Return the (x, y) coordinate for the center point of the cell that contains the specified text.  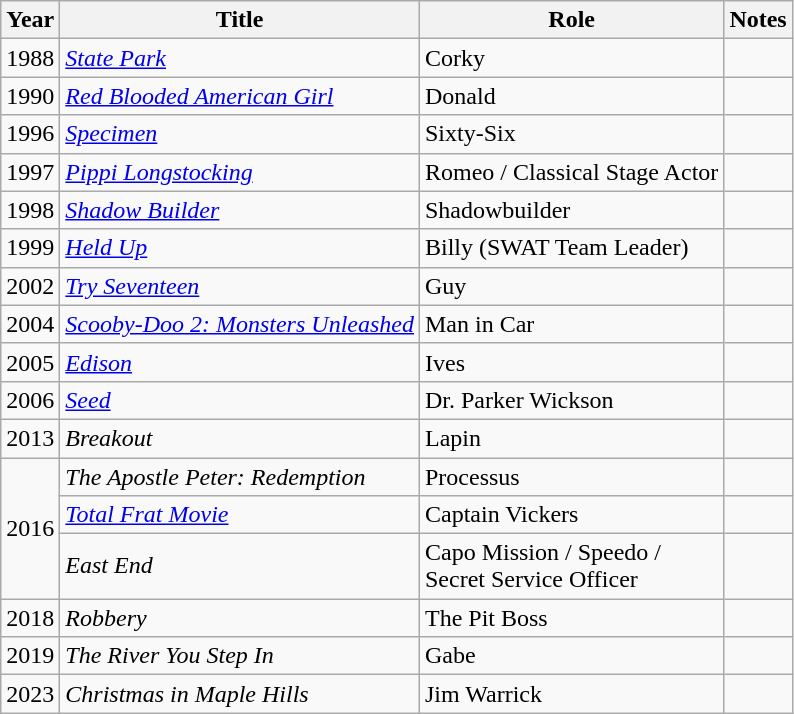
Captain Vickers (571, 515)
Romeo / Classical Stage Actor (571, 172)
Corky (571, 58)
Processus (571, 477)
Guy (571, 286)
Edison (240, 362)
Seed (240, 400)
Man in Car (571, 324)
2005 (30, 362)
2004 (30, 324)
The River You Step In (240, 656)
Specimen (240, 134)
Held Up (240, 248)
1988 (30, 58)
Year (30, 20)
1996 (30, 134)
Capo Mission / Speedo /Secret Service Officer (571, 566)
Donald (571, 96)
1999 (30, 248)
Billy (SWAT Team Leader) (571, 248)
East End (240, 566)
Ives (571, 362)
Red Blooded American Girl (240, 96)
2023 (30, 694)
Christmas in Maple Hills (240, 694)
2013 (30, 438)
Sixty-Six (571, 134)
1998 (30, 210)
Jim Warrick (571, 694)
Scooby-Doo 2: Monsters Unleashed (240, 324)
Shadow Builder (240, 210)
2019 (30, 656)
The Pit Boss (571, 618)
2002 (30, 286)
2016 (30, 528)
1990 (30, 96)
Dr. Parker Wickson (571, 400)
2006 (30, 400)
The Apostle Peter: Redemption (240, 477)
Robbery (240, 618)
Title (240, 20)
2018 (30, 618)
Breakout (240, 438)
Shadowbuilder (571, 210)
Notes (758, 20)
State Park (240, 58)
Lapin (571, 438)
Role (571, 20)
Gabe (571, 656)
Try Seventeen (240, 286)
1997 (30, 172)
Pippi Longstocking (240, 172)
Total Frat Movie (240, 515)
